Locate the cell with the specified text and output its [x, y] center coordinate. 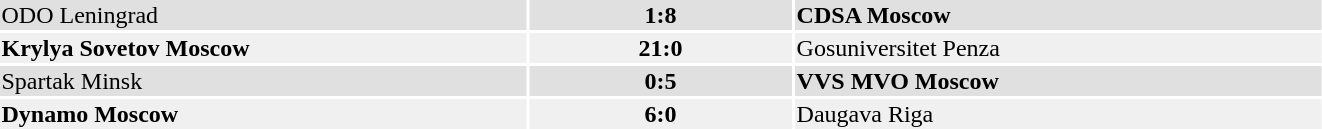
Spartak Minsk [263, 81]
CDSA Moscow [1058, 15]
Daugava Riga [1058, 114]
ODO Leningrad [263, 15]
Gosuniversitet Penza [1058, 48]
Krylya Sovetov Moscow [263, 48]
Dynamo Moscow [263, 114]
0:5 [660, 81]
1:8 [660, 15]
VVS MVO Moscow [1058, 81]
6:0 [660, 114]
21:0 [660, 48]
